Locate the cell with the specified text and output its [X, Y] center coordinate. 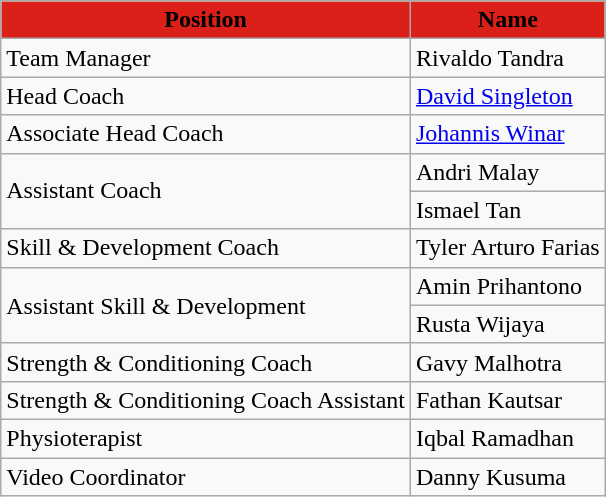
Skill & Development Coach [206, 248]
Amin Prihantono [508, 286]
Strength & Conditioning Coach Assistant [206, 400]
Tyler Arturo Farias [508, 248]
Head Coach [206, 96]
Andri Malay [508, 172]
Johannis Winar [508, 134]
David Singleton [508, 96]
Physioterapist [206, 438]
Video Coordinator [206, 477]
Name [508, 20]
Iqbal Ramadhan [508, 438]
Strength & Conditioning Coach [206, 362]
Rusta Wijaya [508, 324]
Position [206, 20]
Fathan Kautsar [508, 400]
Assistant Coach [206, 191]
Gavy Malhotra [508, 362]
Danny Kusuma [508, 477]
Associate Head Coach [206, 134]
Rivaldo Tandra [508, 58]
Assistant Skill & Development [206, 305]
Ismael Tan [508, 210]
Team Manager [206, 58]
